Identify which cell holds the provided text, then report its (X, Y) central coordinate. 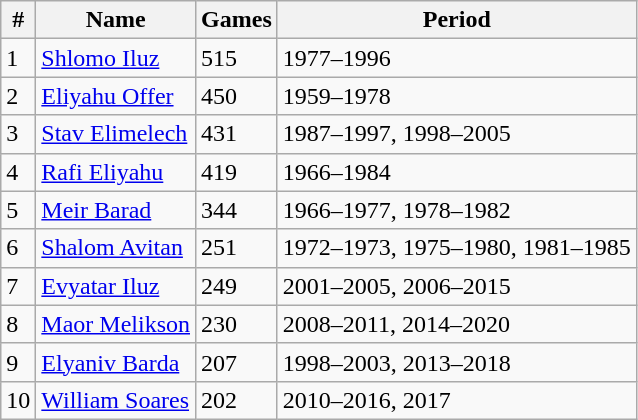
1987–1997, 1998–2005 (456, 134)
5 (18, 210)
1959–1978 (456, 96)
9 (18, 362)
6 (18, 248)
249 (237, 286)
Games (237, 20)
419 (237, 172)
230 (237, 324)
2010–2016, 2017 (456, 400)
Eliyahu Offer (116, 96)
Shlomo Iluz (116, 58)
4 (18, 172)
202 (237, 400)
1966–1984 (456, 172)
Period (456, 20)
Shalom Avitan (116, 248)
2 (18, 96)
2008–2011, 2014–2020 (456, 324)
1998–2003, 2013–2018 (456, 362)
515 (237, 58)
Evyatar Iluz (116, 286)
Elyaniv Barda (116, 362)
2001–2005, 2006–2015 (456, 286)
8 (18, 324)
7 (18, 286)
450 (237, 96)
10 (18, 400)
Maor Melikson (116, 324)
# (18, 20)
Meir Barad (116, 210)
Name (116, 20)
Stav Elimelech (116, 134)
207 (237, 362)
1966–1977, 1978–1982 (456, 210)
William Soares (116, 400)
3 (18, 134)
1 (18, 58)
251 (237, 248)
1972–1973, 1975–1980, 1981–1985 (456, 248)
1977–1996 (456, 58)
431 (237, 134)
344 (237, 210)
Rafi Eliyahu (116, 172)
